Scan for the cell matching the given text and deliver its (x, y) coordinate at center. 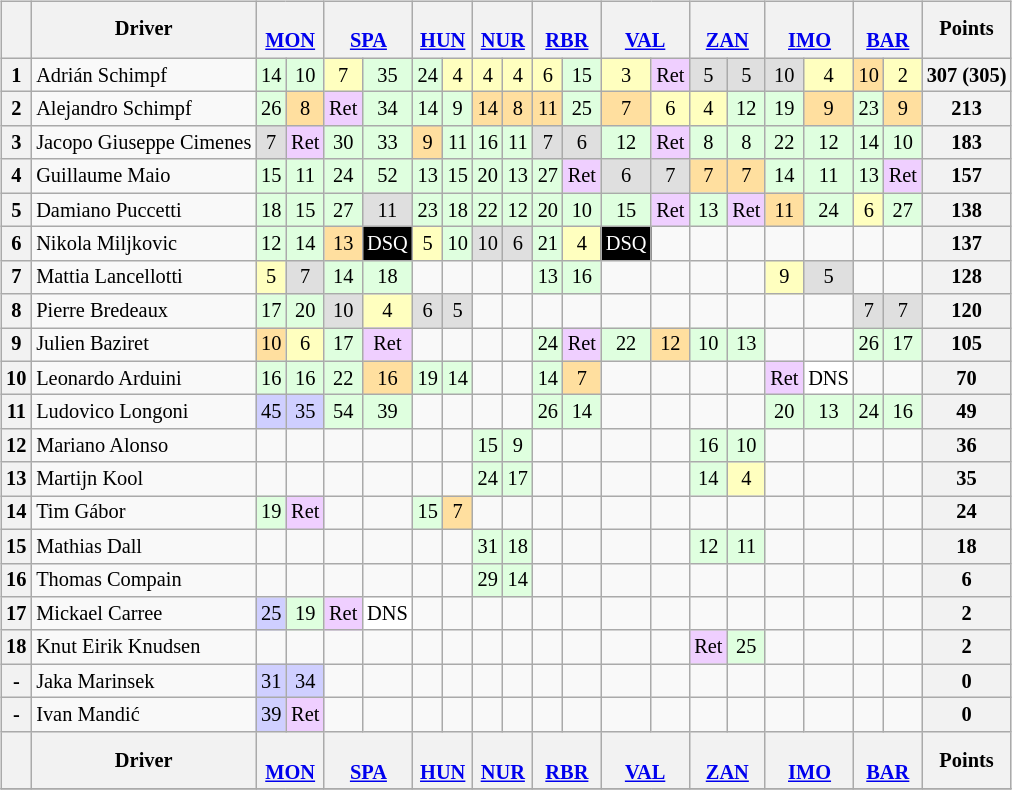
30 (343, 143)
128 (967, 277)
Guillaume Maio (144, 176)
Julien Baziret (144, 345)
138 (967, 210)
157 (967, 176)
49 (967, 412)
Martijn Kool (144, 479)
137 (967, 244)
Nikola Miljkovic (144, 244)
Knut Eirik Knudsen (144, 647)
Mariano Alonso (144, 446)
Damiano Puccetti (144, 210)
Mattia Lancellotti (144, 277)
45 (271, 412)
33 (387, 143)
Adrián Schimpf (144, 75)
105 (967, 345)
183 (967, 143)
1 (16, 75)
Ludovico Longoni (144, 412)
120 (967, 311)
70 (967, 378)
Thomas Compain (144, 580)
Ivan Mandić (144, 715)
Alejandro Schimpf (144, 109)
Mickael Carree (144, 614)
21 (548, 244)
Jaka Marinsek (144, 681)
52 (387, 176)
Jacopo Giuseppe Cimenes (144, 143)
Tim Gábor (144, 513)
36 (967, 446)
307 (305) (967, 75)
Mathias Dall (144, 546)
213 (967, 109)
29 (488, 580)
54 (343, 412)
Pierre Bredeaux (144, 311)
Leonardo Arduini (144, 378)
